For the text-containing cell, return its midpoint in [x, y] coordinate format. 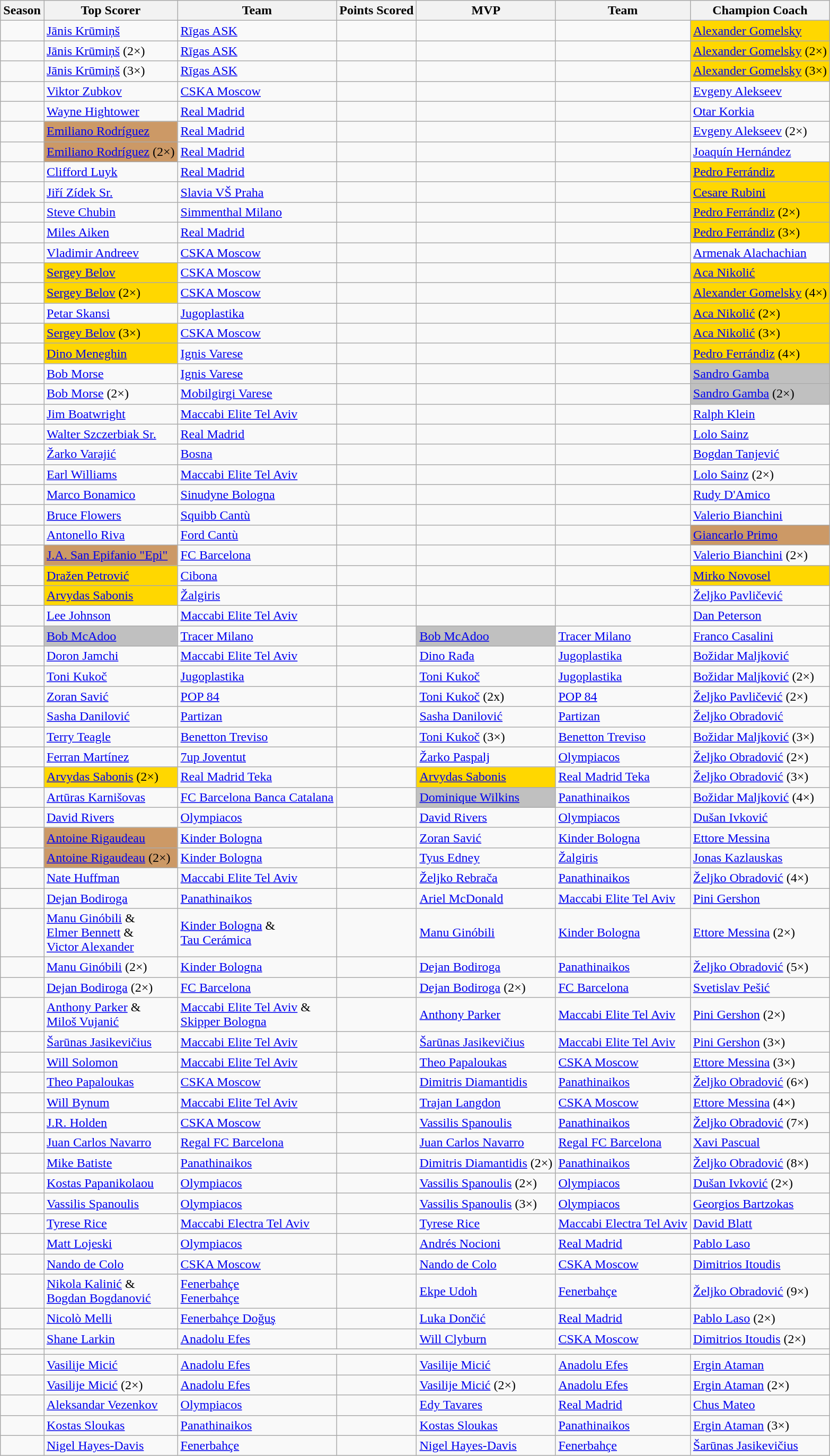
Dimitris Diamantidis [486, 1082]
Manu Ginóbili & Elmer Bennett & Victor Alexander [110, 933]
Božidar Maljković (2×) [760, 676]
Nate Huffman [110, 878]
Anthony Parker & Miloš Vujanić [110, 1014]
Vassilis Spanoulis (3×) [486, 1203]
David Blatt [760, 1223]
Dino Rađa [486, 656]
Bob Morse (2×) [110, 394]
Lolo Sainz [760, 434]
Pablo Laso (2×) [760, 1319]
Lolo Sainz (2×) [760, 474]
Ekpe Udoh [486, 1291]
Željko Pavličević (2×) [760, 696]
Pedro Ferrándiz (4×) [760, 354]
Željko Obradović (8×) [760, 1163]
Ferran Martínez [110, 757]
Željko Obradović (5×) [760, 967]
Antoine Rigaudeau (2×) [110, 858]
Dominique Wilkins [486, 797]
Mike Batiste [110, 1163]
Sergey Belov (3×) [110, 333]
Sandro Gamba (2×) [760, 394]
Champion Coach [760, 11]
Tyus Edney [486, 858]
Top Scorer [110, 11]
Ettore Messina [760, 837]
Andrés Nocioni [486, 1243]
Simmenthal Milano [257, 212]
Pedro Ferrándiz (3×) [760, 232]
Dušan Ivković [760, 817]
Lee Johnson [110, 616]
Ergin Ataman (3×) [760, 1425]
Arvydas Sabonis (2×) [110, 777]
Željko Obradović [760, 717]
Željko Obradović (6×) [760, 1082]
Slavia VŠ Praha [257, 192]
Željko Obradović (4×) [760, 878]
Sandro Gamba [760, 374]
Aleksandar Vezenkov [110, 1405]
Pedro Ferrándiz [760, 172]
Kostas Papanikolaou [110, 1183]
Squibb Cantù [257, 515]
Božidar Maljković (4×) [760, 797]
Aca Nikolić (2×) [760, 313]
FC Barcelona Banca Catalana [257, 797]
Valerio Bianchini [760, 515]
Nikola Kalinić & Bogdan Bogdanović [110, 1291]
Chus Mateo [760, 1405]
Željko Obradović (3×) [760, 777]
Pablo Laso [760, 1243]
J.R. Holden [110, 1123]
Jim Boatwright [110, 414]
Ettore Messina (2×) [760, 933]
Vladimir Andreev [110, 253]
Ford Cantù [257, 535]
Points Scored [376, 11]
Cesare Rubini [760, 192]
Jonas Kazlauskas [760, 858]
Valerio Bianchini (2×) [760, 555]
Mobilgirgi Varese [257, 394]
Giancarlo Primo [760, 535]
Ariel McDonald [486, 898]
Emiliano Rodríguez (2×) [110, 152]
Viktor Zubkov [110, 91]
Shane Larkin [110, 1339]
Terry Teagle [110, 737]
Doron Jamchi [110, 656]
Will Bynum [110, 1102]
Rudy D'Amico [760, 495]
Jānis Krūmiņš (2×) [110, 51]
Wayne Hightower [110, 111]
Dimitrios Itoudis [760, 1264]
Aca Nikolić (3×) [760, 333]
Armenak Alachachian [760, 253]
Manu Ginóbili [486, 933]
Xavi Pascual [760, 1143]
Evgeny Alekseev (2×) [760, 131]
Maccabi Elite Tel Aviv & Skipper Bologna [257, 1014]
Bob Morse [110, 374]
Jānis Krūmiņš (3×) [110, 71]
Željko Obradović (9×) [760, 1291]
Ralph Klein [760, 414]
Artūras Karnišovas [110, 797]
Dušan Ivković (2×) [760, 1183]
Bosna [257, 454]
Emiliano Rodríguez [110, 131]
Will Solomon [110, 1062]
Željko Obradović (7×) [760, 1123]
Georgios Bartzokas [760, 1203]
Pini Gershon [760, 898]
Bogdan Tanjević [760, 454]
Alexander Gomelsky (2×) [760, 51]
Dražen Petrović [110, 575]
Ergin Ataman [760, 1365]
Dimitrios Itoudis (2×) [760, 1339]
Antoine Rigaudeau [110, 837]
Bruce Flowers [110, 515]
7up Joventut [257, 757]
Željko Obradović (2×) [760, 757]
Ergin Ataman (2×) [760, 1385]
Matt Lojeski [110, 1243]
Ettore Messina (4×) [760, 1102]
Season [22, 11]
Trajan Langdon [486, 1102]
Walter Szczerbiak Sr. [110, 434]
Joaquín Hernández [760, 152]
Aca Nikolić [760, 273]
Alexander Gomelsky (3×) [760, 71]
Clifford Luyk [110, 172]
Alexander Gomelsky [760, 31]
Earl Williams [110, 474]
Kinder Bologna & Tau Cerámica [257, 933]
Dimitris Diamantidis (2×) [486, 1163]
MVP [486, 11]
Željko Rebrača [486, 878]
Steve Chubin [110, 212]
Božidar Maljković (3×) [760, 737]
Žarko Paspalj [486, 757]
Franco Casalini [760, 636]
J.A. San Epifanio "Epi" [110, 555]
Jānis Krūmiņš [110, 31]
Marco Bonamico [110, 495]
Željko Pavličević [760, 596]
Pedro Ferrándiz (2×) [760, 212]
Fenerbahçe Doğuş [257, 1319]
Pini Gershon (2×) [760, 1014]
Luka Dončić [486, 1319]
Otar Korkia [760, 111]
Dino Meneghin [110, 354]
Pini Gershon (3×) [760, 1042]
Toni Kukoč (3×) [486, 737]
Božidar Maljković [760, 656]
Fenerbahçe Fenerbahçe [257, 1291]
Vassilis Spanoulis (2×) [486, 1183]
Evgeny Alekseev [760, 91]
Svetislav Pešić [760, 987]
Antonello Riva [110, 535]
Sinudyne Bologna [257, 495]
Anthony Parker [486, 1014]
Will Clyburn [486, 1339]
Dan Peterson [760, 616]
Ettore Messina (3×) [760, 1062]
Manu Ginóbili (2×) [110, 967]
Petar Skansi [110, 313]
Cibona [257, 575]
Mirko Novosel [760, 575]
Edy Tavares [486, 1405]
Alexander Gomelsky (4×) [760, 293]
Miles Aiken [110, 232]
Žarko Varajić [110, 454]
Jiří Zídek Sr. [110, 192]
Toni Kukoč (2x) [486, 696]
Sergey Belov [110, 273]
Nicolò Melli [110, 1319]
Sergey Belov (2×) [110, 293]
